Capture the cell that displays the provided text and extract its (x, y) central coordinate. 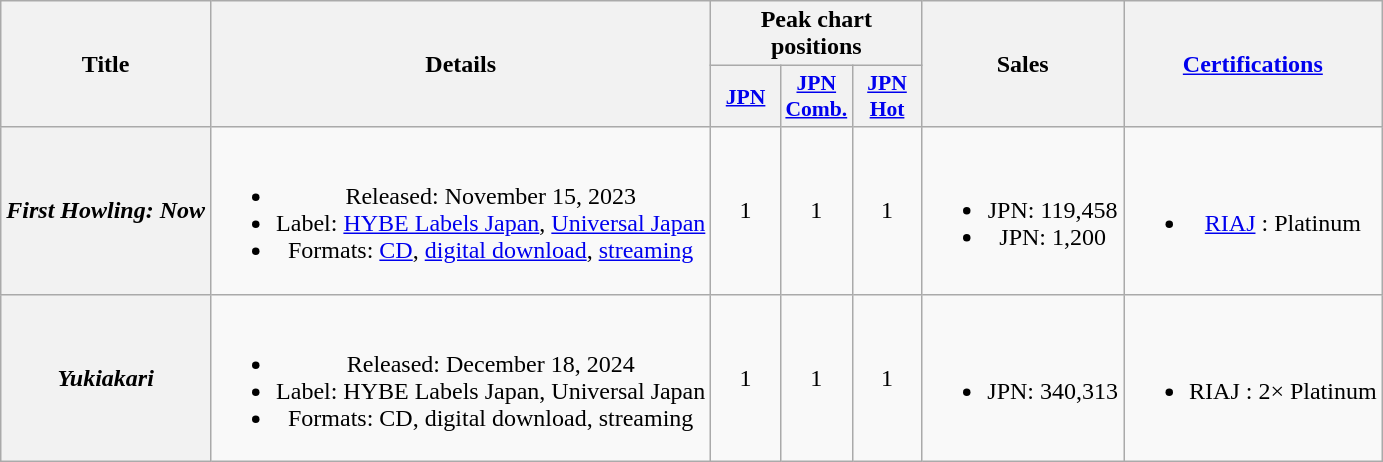
Released: December 18, 2024Label: HYBE Labels Japan, Universal JapanFormats: CD, digital download, streaming (461, 378)
RIAJ : 2× Platinum (1254, 378)
Peak chart positions (816, 34)
JPNComb. (816, 96)
First Howling: Now (106, 210)
Details (461, 64)
Released: November 15, 2023Label: HYBE Labels Japan, Universal JapanFormats: CD, digital download, streaming (461, 210)
JPNHot (887, 96)
Title (106, 64)
Certifications (1254, 64)
RIAJ : Platinum (1254, 210)
JPN: 119,458 JPN: 1,200 (1023, 210)
JPN (746, 96)
Sales (1023, 64)
Yukiakari (106, 378)
JPN: 340,313 (1023, 378)
